For the text-containing cell, return its midpoint in (x, y) coordinate format. 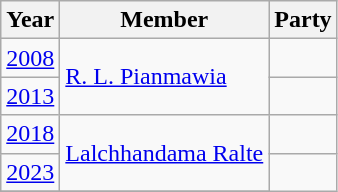
Party (303, 20)
2023 (30, 172)
Member (164, 20)
2008 (30, 58)
Lalchhandama Ralte (164, 153)
2018 (30, 134)
Year (30, 20)
R. L. Pianmawia (164, 77)
2013 (30, 96)
